Find where the given text appears and provide that cell's center as (x, y) coordinate. 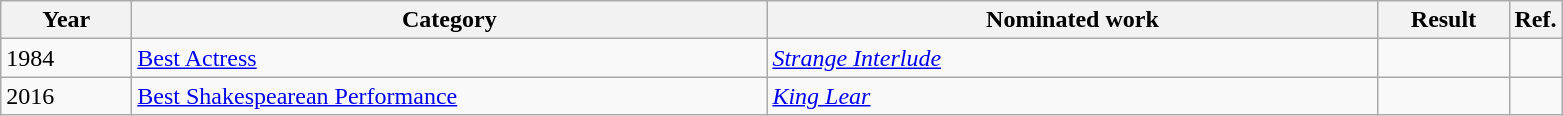
Year (66, 20)
Best Shakespearean Performance (450, 96)
2016 (66, 96)
Strange Interlude (1072, 58)
Nominated work (1072, 20)
1984 (66, 58)
Category (450, 20)
Best Actress (450, 58)
Result (1444, 20)
Ref. (1536, 20)
King Lear (1072, 96)
